Return [X, Y] of the center of cell containing provided text 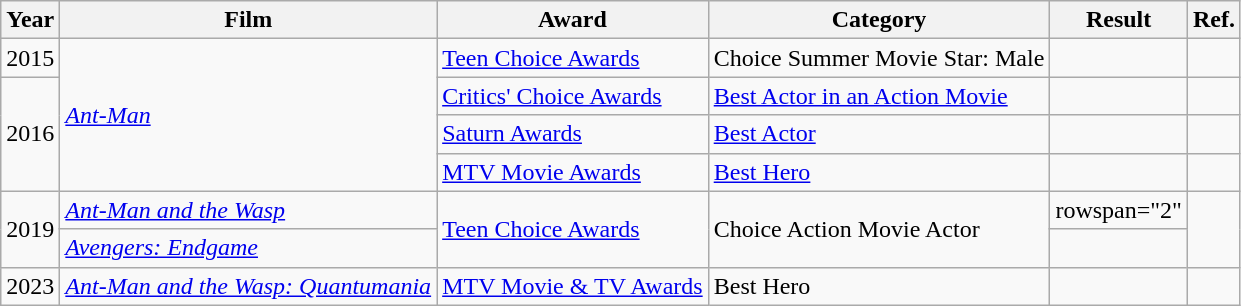
2016 [30, 134]
Best Actor in an Action Movie [879, 96]
Choice Summer Movie Star: Male [879, 58]
Result [1119, 20]
MTV Movie Awards [573, 172]
Ant-Man and the Wasp [248, 210]
Critics' Choice Awards [573, 96]
2015 [30, 58]
Award [573, 20]
Year [30, 20]
Film [248, 20]
Best Actor [879, 134]
Ant-Man and the Wasp: Quantumania [248, 286]
Avengers: Endgame [248, 248]
Saturn Awards [573, 134]
MTV Movie & TV Awards [573, 286]
Choice Action Movie Actor [879, 229]
rowspan="2" [1119, 210]
2023 [30, 286]
Ant-Man [248, 115]
Category [879, 20]
2019 [30, 229]
Ref. [1214, 20]
